Return [X, Y] of the center of cell containing provided text 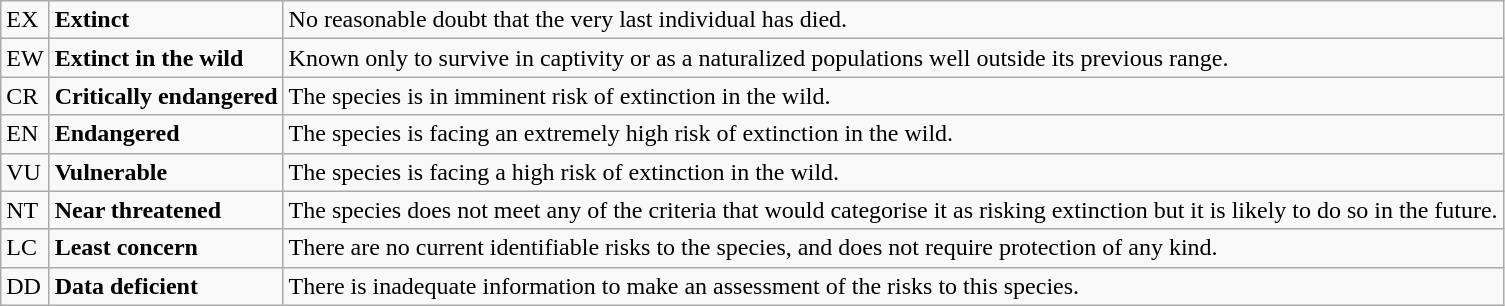
DD [25, 286]
CR [25, 96]
Known only to survive in captivity or as a naturalized populations well outside its previous range. [893, 58]
The species is facing a high risk of extinction in the wild. [893, 172]
EN [25, 134]
NT [25, 210]
Extinct in the wild [166, 58]
Vulnerable [166, 172]
The species is in imminent risk of extinction in the wild. [893, 96]
Data deficient [166, 286]
Extinct [166, 20]
VU [25, 172]
There are no current identifiable risks to the species, and does not require protection of any kind. [893, 248]
EX [25, 20]
EW [25, 58]
LC [25, 248]
Critically endangered [166, 96]
The species is facing an extremely high risk of extinction in the wild. [893, 134]
There is inadequate information to make an assessment of the risks to this species. [893, 286]
No reasonable doubt that the very last individual has died. [893, 20]
Least concern [166, 248]
The species does not meet any of the criteria that would categorise it as risking extinction but it is likely to do so in the future. [893, 210]
Near threatened [166, 210]
Endangered [166, 134]
